Search for the cell housing the specified text and yield its (x, y) center coordinate. 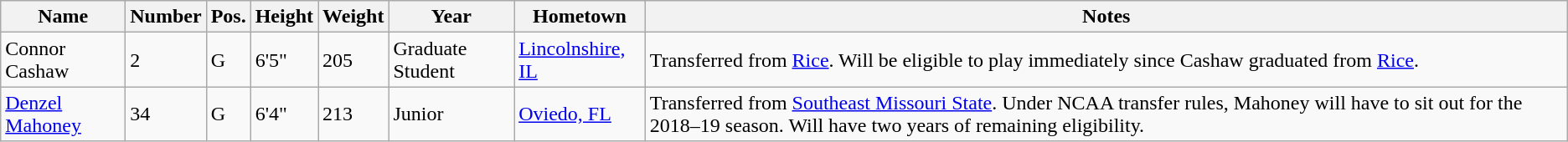
Transferred from Rice. Will be eligible to play immediately since Cashaw graduated from Rice. (1106, 60)
6'4" (284, 114)
Denzel Mahoney (64, 114)
Name (64, 17)
Connor Cashaw (64, 60)
Year (451, 17)
Hometown (580, 17)
Oviedo, FL (580, 114)
34 (166, 114)
2 (166, 60)
Lincolnshire, IL (580, 60)
Pos. (228, 17)
Height (284, 17)
Weight (353, 17)
6'5" (284, 60)
213 (353, 114)
Notes (1106, 17)
Junior (451, 114)
Graduate Student (451, 60)
205 (353, 60)
Number (166, 17)
